For the text-containing cell, return its midpoint in [x, y] coordinate format. 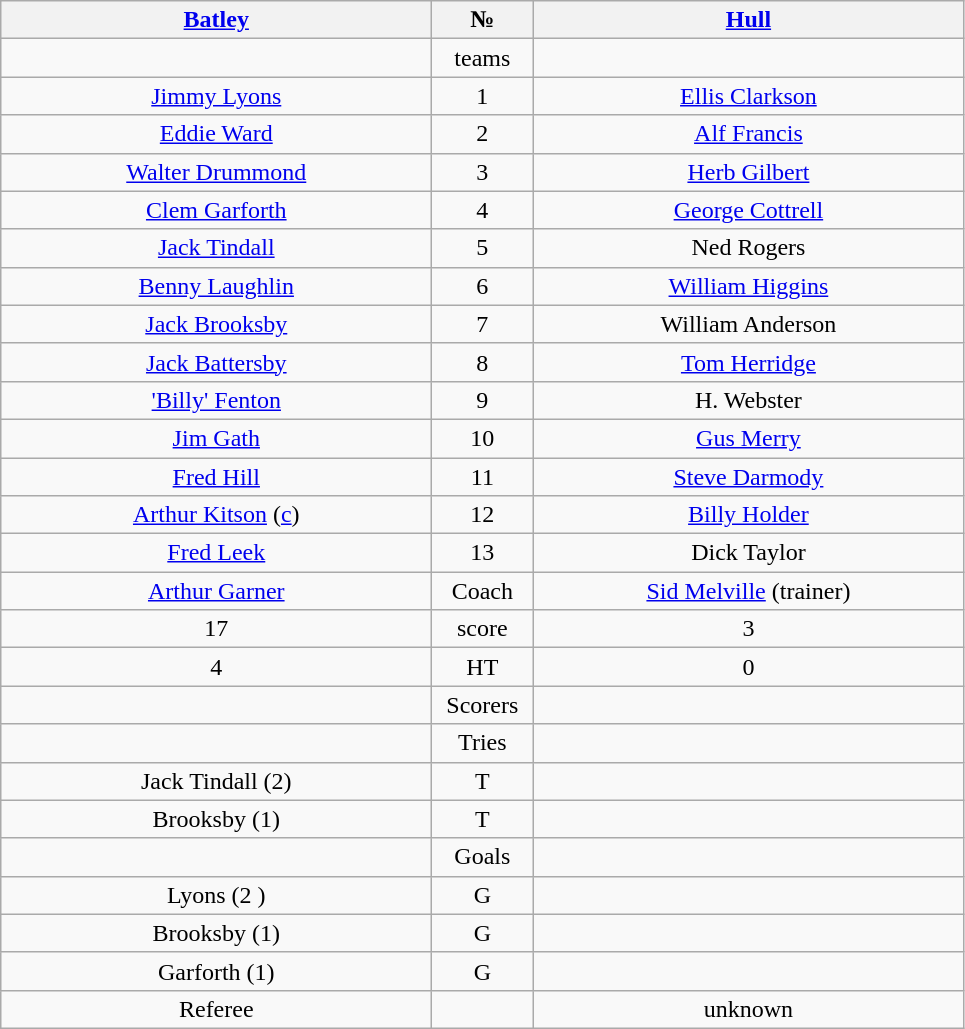
Benny Laughlin [216, 286]
Jack Battersby [216, 362]
teams [482, 58]
Jack Tindall [216, 248]
Gus Merry [748, 438]
13 [482, 553]
Herb Gilbert [748, 172]
Arthur Kitson (c) [216, 515]
score [482, 629]
7 [482, 324]
Ned Rogers [748, 248]
unknown [748, 1009]
Walter Drummond [216, 172]
Lyons (2 ) [216, 895]
5 [482, 248]
Billy Holder [748, 515]
6 [482, 286]
12 [482, 515]
№ [482, 20]
Steve Darmody [748, 477]
Goals [482, 857]
Coach [482, 591]
1 [482, 96]
Referee [216, 1009]
Jim Gath [216, 438]
9 [482, 400]
10 [482, 438]
William Higgins [748, 286]
Fred Hill [216, 477]
Tom Herridge [748, 362]
Fred Leek [216, 553]
Sid Melville (trainer) [748, 591]
Jack Brooksby [216, 324]
George Cottrell [748, 210]
0 [748, 667]
Tries [482, 743]
Dick Taylor [748, 553]
HT [482, 667]
Eddie Ward [216, 134]
17 [216, 629]
H. Webster [748, 400]
William Anderson [748, 324]
Hull [748, 20]
Jack Tindall (2) [216, 781]
Batley [216, 20]
2 [482, 134]
Jimmy Lyons [216, 96]
Ellis Clarkson [748, 96]
Arthur Garner [216, 591]
11 [482, 477]
'Billy' Fenton [216, 400]
Clem Garforth [216, 210]
Scorers [482, 705]
8 [482, 362]
Alf Francis [748, 134]
Garforth (1) [216, 971]
